For the text-containing cell, return its midpoint in [x, y] coordinate format. 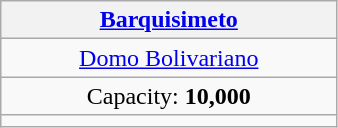
Capacity: 10,000 [169, 96]
Domo Bolivariano [169, 58]
Barquisimeto [169, 20]
